Provide the [X, Y] coordinate of the cell's center where the given text is located.  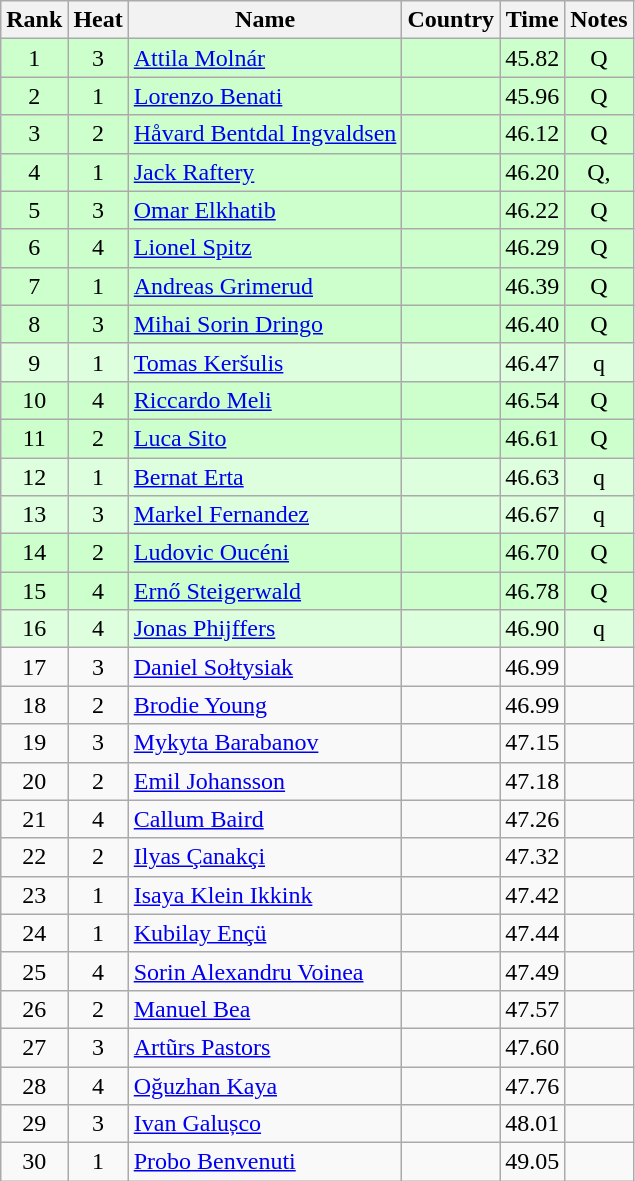
46.47 [532, 362]
46.70 [532, 553]
9 [34, 362]
Country [451, 20]
5 [34, 210]
Brodie Young [265, 705]
47.15 [532, 743]
14 [34, 553]
6 [34, 248]
Lionel Spitz [265, 248]
Lorenzo Benati [265, 96]
Ilyas Çanakçi [265, 857]
Emil Johansson [265, 781]
46.22 [532, 210]
46.61 [532, 438]
47.60 [532, 1047]
47.44 [532, 933]
18 [34, 705]
Markel Fernandez [265, 515]
24 [34, 933]
Heat [98, 20]
Kubilay Ençü [265, 933]
Jonas Phijffers [265, 629]
Luca Sito [265, 438]
46.54 [532, 400]
28 [34, 1085]
30 [34, 1162]
27 [34, 1047]
Tomas Keršulis [265, 362]
Håvard Bentdal Ingvaldsen [265, 134]
46.29 [532, 248]
Time [532, 20]
17 [34, 667]
46.40 [532, 324]
46.63 [532, 477]
47.76 [532, 1085]
46.12 [532, 134]
Probo Benvenuti [265, 1162]
Ivan Galușco [265, 1124]
Andreas Grimerud [265, 286]
19 [34, 743]
47.26 [532, 819]
49.05 [532, 1162]
11 [34, 438]
47.32 [532, 857]
47.57 [532, 1009]
Callum Baird [265, 819]
Notes [599, 20]
Oğuzhan Kaya [265, 1085]
Manuel Bea [265, 1009]
48.01 [532, 1124]
47.49 [532, 971]
Mykyta Barabanov [265, 743]
23 [34, 895]
46.90 [532, 629]
10 [34, 400]
22 [34, 857]
Attila Molnár [265, 58]
Ludovic Oucéni [265, 553]
16 [34, 629]
46.20 [532, 172]
12 [34, 477]
Jack Raftery [265, 172]
45.96 [532, 96]
8 [34, 324]
25 [34, 971]
47.42 [532, 895]
Bernat Erta [265, 477]
Artũrs Pastors [265, 1047]
Omar Elkhatib [265, 210]
Riccardo Meli [265, 400]
Isaya Klein Ikkink [265, 895]
Daniel Sołtysiak [265, 667]
7 [34, 286]
Rank [34, 20]
13 [34, 515]
46.78 [532, 591]
15 [34, 591]
Name [265, 20]
26 [34, 1009]
21 [34, 819]
Sorin Alexandru Voinea [265, 971]
Ernő Steigerwald [265, 591]
46.67 [532, 515]
47.18 [532, 781]
29 [34, 1124]
46.39 [532, 286]
Q, [599, 172]
20 [34, 781]
Mihai Sorin Dringo [265, 324]
45.82 [532, 58]
